Return (X, Y) of the center of cell containing provided text 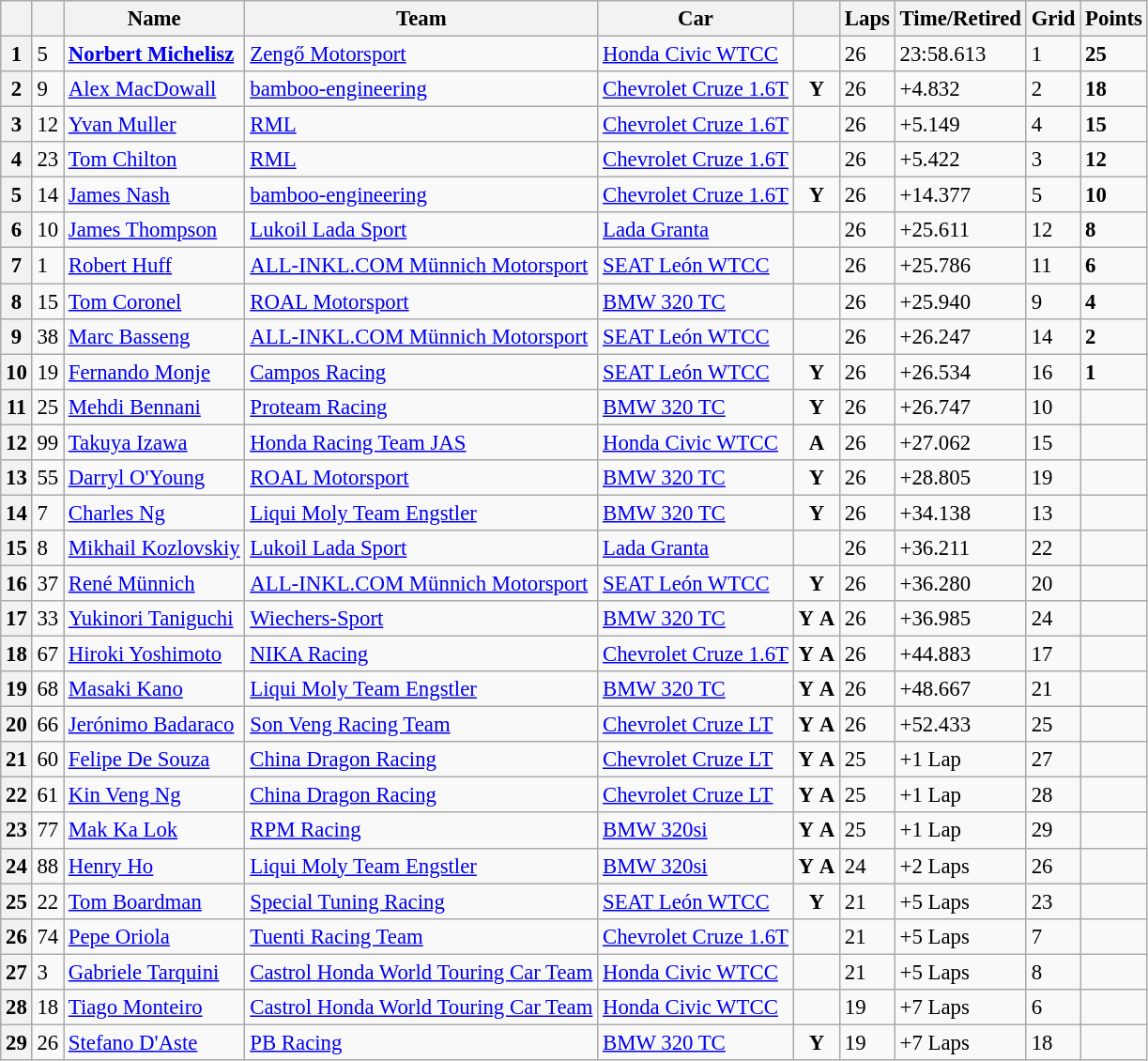
67 (47, 654)
Points (1113, 19)
38 (47, 336)
Tom Boardman (154, 901)
Son Veng Racing Team (421, 725)
Campos Racing (421, 372)
Norbert Michelisz (154, 54)
RPM Racing (421, 831)
66 (47, 725)
Tiago Monteiro (154, 1007)
74 (47, 936)
23:58.613 (960, 54)
+36.280 (960, 583)
Tuenti Racing Team (421, 936)
Zengő Motorsport (421, 54)
+27.062 (960, 442)
Alex MacDowall (154, 89)
+25.611 (960, 230)
A (817, 442)
Pepe Oriola (154, 936)
Time/Retired (960, 19)
+36.985 (960, 619)
+34.138 (960, 513)
Grid (1053, 19)
Mikhail Kozlovskiy (154, 548)
Yvan Muller (154, 125)
+44.883 (960, 654)
55 (47, 478)
Stefano D'Aste (154, 1042)
60 (47, 760)
James Nash (154, 195)
Marc Basseng (154, 336)
René Münnich (154, 583)
+4.832 (960, 89)
Name (154, 19)
Jerónimo Badaraco (154, 725)
Robert Huff (154, 266)
+14.377 (960, 195)
Tom Coronel (154, 301)
+36.211 (960, 548)
+52.433 (960, 725)
+5.149 (960, 125)
+48.667 (960, 689)
Henry Ho (154, 866)
Special Tuning Racing (421, 901)
+26.747 (960, 407)
99 (47, 442)
Mehdi Bennani (154, 407)
+26.534 (960, 372)
77 (47, 831)
Masaki Kano (154, 689)
Tom Chilton (154, 160)
+25.786 (960, 266)
Darryl O'Young (154, 478)
Takuya Izawa (154, 442)
+2 Laps (960, 866)
Team (421, 19)
Wiechers-Sport (421, 619)
Proteam Racing (421, 407)
+28.805 (960, 478)
+25.940 (960, 301)
68 (47, 689)
Honda Racing Team JAS (421, 442)
Kin Veng Ng (154, 795)
NIKA Racing (421, 654)
Mak Ka Lok (154, 831)
Felipe De Souza (154, 760)
33 (47, 619)
Charles Ng (154, 513)
88 (47, 866)
61 (47, 795)
+5.422 (960, 160)
Fernando Monje (154, 372)
James Thompson (154, 230)
PB Racing (421, 1042)
+26.247 (960, 336)
Gabriele Tarquini (154, 972)
Car (696, 19)
37 (47, 583)
Laps (867, 19)
Hiroki Yoshimoto (154, 654)
Yukinori Taniguchi (154, 619)
